Identify which cell holds the provided text, then report its (X, Y) central coordinate. 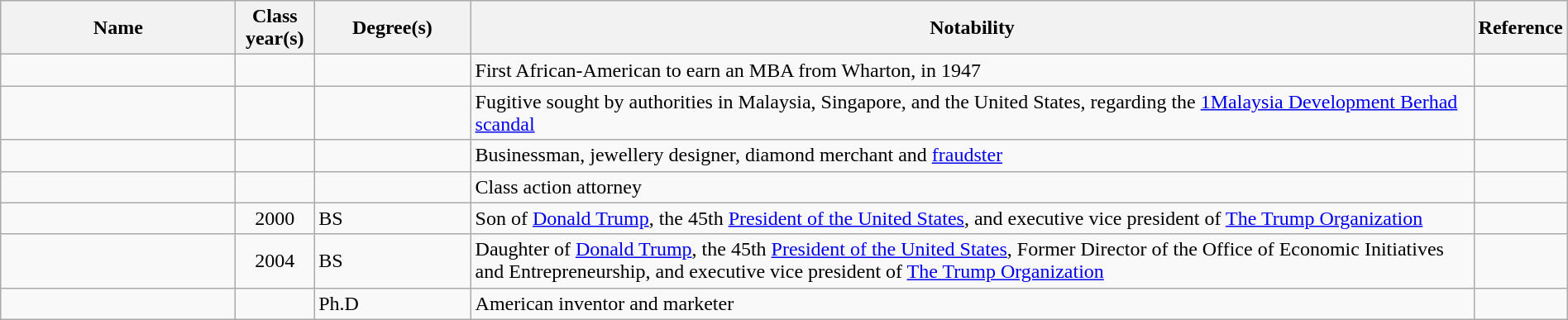
Class action attorney (973, 187)
Degree(s) (392, 28)
Reference (1520, 28)
Ph.D (392, 303)
Notability (973, 28)
American inventor and marketer (973, 303)
First African-American to earn an MBA from Wharton, in 1947 (973, 70)
Name (118, 28)
Son of Donald Trump, the 45th President of the United States, and executive vice president of The Trump Organization (973, 218)
2000 (275, 218)
Businessman, jewellery designer, diamond merchant and fraudster (973, 155)
2004 (275, 261)
Class year(s) (275, 28)
Fugitive sought by authorities in Malaysia, Singapore, and the United States, regarding the 1Malaysia Development Berhad scandal (973, 112)
